Identify which cell holds the provided text, then report its [X, Y] central coordinate. 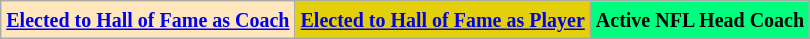
Elected to Hall of Fame as Player [442, 20]
Elected to Hall of Fame as Coach [148, 20]
Active NFL Head Coach [700, 20]
